Extract the [x, y] coordinate from the center of the cell holding the provided text.  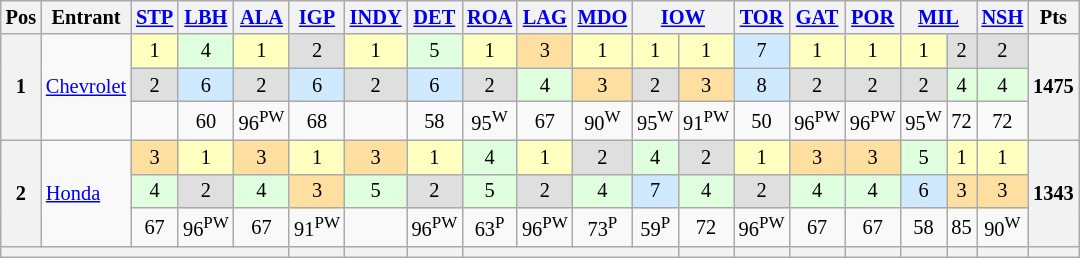
TOR [762, 17]
MDO [603, 17]
ALA [262, 17]
59P [655, 228]
1475 [1053, 87]
8 [762, 85]
IGP [317, 17]
85 [962, 228]
1343 [1053, 193]
50 [762, 120]
STP [154, 17]
Chevrolet [86, 87]
LBH [206, 17]
Entrant [86, 17]
63P [490, 228]
73P [603, 228]
MIL [938, 17]
IOW [683, 17]
60 [206, 120]
Pts [1053, 17]
DET [435, 17]
Pos [21, 17]
NSH [1003, 17]
68 [317, 120]
POR [873, 17]
GAT [817, 17]
Honda [86, 193]
ROA [490, 17]
INDY [376, 17]
LAG [545, 17]
